Find where the given text appears and provide that cell's center as [X, Y] coordinate. 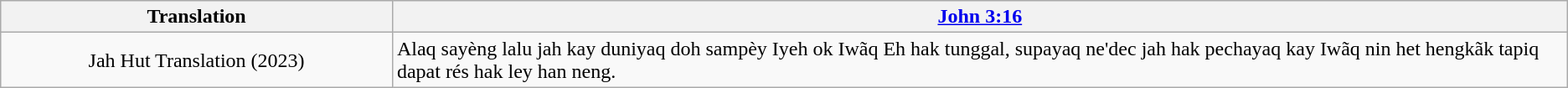
Translation [197, 17]
John 3:16 [980, 17]
Jah Hut Translation (2023) [197, 60]
